Pinpoint the cell where the given text exists, returning its (x, y) midpoint coordinate. 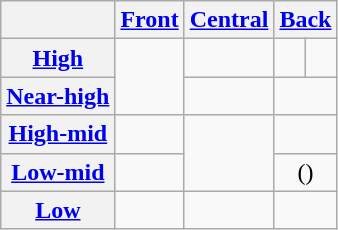
() (306, 172)
Low-mid (58, 172)
High (58, 58)
High-mid (58, 134)
Back (306, 20)
Near-high (58, 96)
Front (150, 20)
Central (229, 20)
Low (58, 210)
